Return [x, y] of the center of cell containing provided text 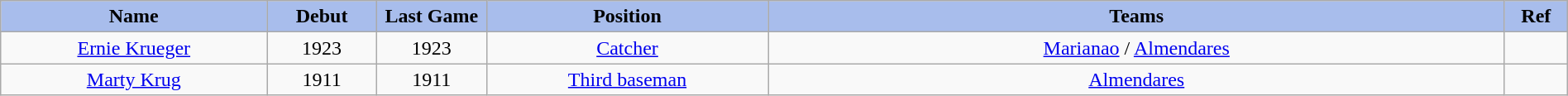
Catcher [627, 48]
Marty Krug [134, 79]
Ref [1536, 17]
Last Game [432, 17]
Almendares [1136, 79]
Ernie Krueger [134, 48]
Debut [323, 17]
Third baseman [627, 79]
Position [627, 17]
Name [134, 17]
Marianao / Almendares [1136, 48]
Teams [1136, 17]
